Pinpoint the cell where the given text exists, returning its [x, y] midpoint coordinate. 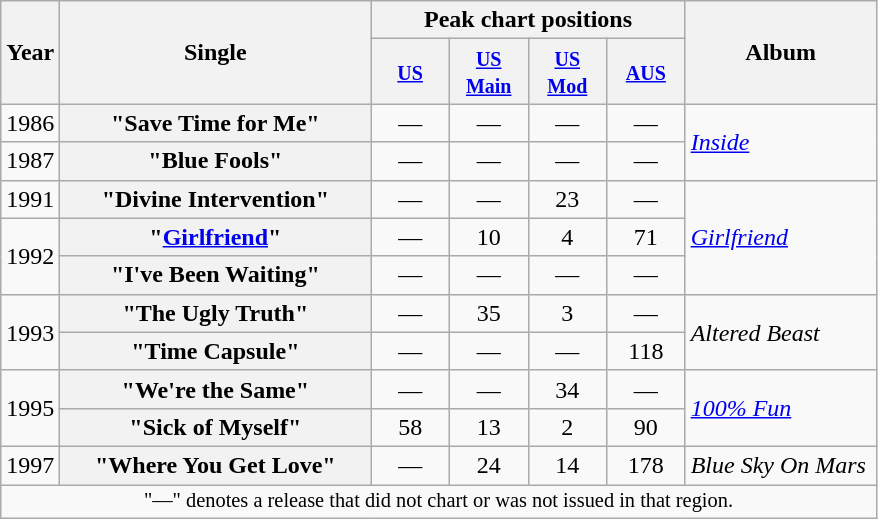
3 [568, 313]
"Where You Get Love" [216, 465]
"—" denotes a release that did not chart or was not issued in that region. [438, 501]
"I've Been Waiting" [216, 275]
"The Ugly Truth" [216, 313]
"We're the Same" [216, 389]
AUS [646, 72]
Album [780, 52]
Altered Beast [780, 332]
US [410, 72]
10 [488, 237]
14 [568, 465]
2 [568, 427]
"Girlfriend" [216, 237]
118 [646, 351]
1995 [30, 408]
34 [568, 389]
178 [646, 465]
1991 [30, 199]
58 [410, 427]
"Blue Fools" [216, 161]
USMod [568, 72]
1986 [30, 123]
4 [568, 237]
100% Fun [780, 408]
"Divine Intervention" [216, 199]
"Save Time for Me" [216, 123]
"Time Capsule" [216, 351]
23 [568, 199]
90 [646, 427]
24 [488, 465]
35 [488, 313]
Peak chart positions [528, 20]
71 [646, 237]
"Sick of Myself" [216, 427]
Blue Sky On Mars [780, 465]
1997 [30, 465]
USMain [488, 72]
1993 [30, 332]
1987 [30, 161]
Inside [780, 142]
Year [30, 52]
Single [216, 52]
13 [488, 427]
Girlfriend [780, 237]
1992 [30, 256]
